Capture the cell that displays the provided text and extract its (x, y) central coordinate. 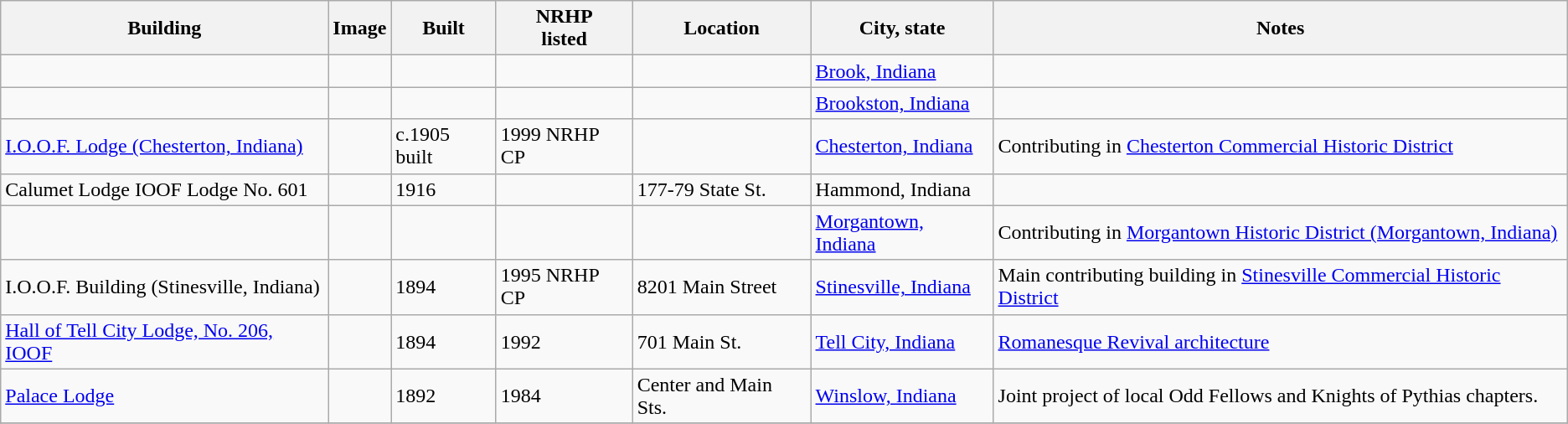
Built (444, 28)
Brook, Indiana (902, 71)
Winslow, Indiana (902, 396)
NRHPlisted (565, 28)
I.O.O.F. Building (Stinesville, Indiana) (164, 287)
177-79 State St. (722, 189)
Romanesque Revival architecture (1280, 342)
Hammond, Indiana (902, 189)
1999 NRHP CP (565, 146)
City, state (902, 28)
Calumet Lodge IOOF Lodge No. 601 (164, 189)
Notes (1280, 28)
8201 Main Street (722, 287)
Stinesville, Indiana (902, 287)
1916 (444, 189)
Building (164, 28)
1892 (444, 396)
1992 (565, 342)
c.1905 built (444, 146)
Chesterton, Indiana (902, 146)
Image (360, 28)
Morgantown, Indiana (902, 233)
Palace Lodge (164, 396)
1984 (565, 396)
Hall of Tell City Lodge, No. 206, IOOF (164, 342)
Main contributing building in Stinesville Commercial Historic District (1280, 287)
Location (722, 28)
Brookston, Indiana (902, 103)
Tell City, Indiana (902, 342)
Center and Main Sts. (722, 396)
Contributing in Chesterton Commercial Historic District (1280, 146)
1995 NRHP CP (565, 287)
Joint project of local Odd Fellows and Knights of Pythias chapters. (1280, 396)
701 Main St. (722, 342)
Contributing in Morgantown Historic District (Morgantown, Indiana) (1280, 233)
I.O.O.F. Lodge (Chesterton, Indiana) (164, 146)
